Find where the given text appears and provide that cell's center as (X, Y) coordinate. 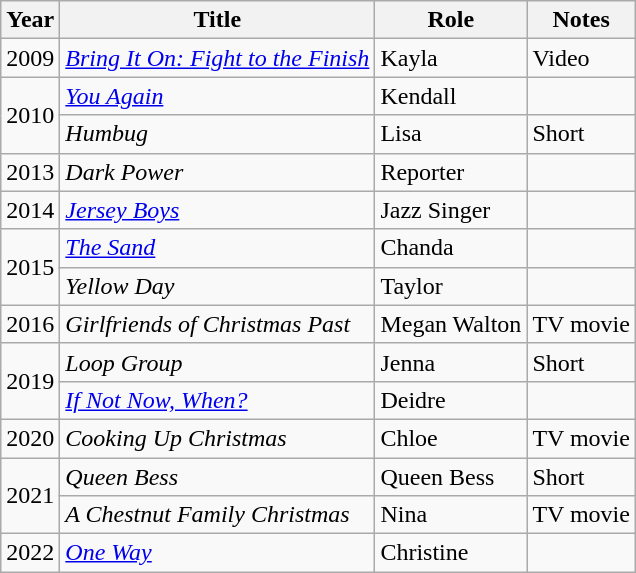
Christine (451, 553)
Cooking Up Christmas (218, 438)
Megan Walton (451, 324)
Jersey Boys (218, 210)
Nina (451, 515)
2015 (30, 267)
2013 (30, 172)
2010 (30, 115)
2009 (30, 58)
Jenna (451, 362)
Yellow Day (218, 286)
2014 (30, 210)
Title (218, 20)
Loop Group (218, 362)
Chanda (451, 248)
2016 (30, 324)
You Again (218, 96)
Year (30, 20)
2020 (30, 438)
A Chestnut Family Christmas (218, 515)
Role (451, 20)
The Sand (218, 248)
Chloe (451, 438)
If Not Now, When? (218, 400)
Dark Power (218, 172)
Girlfriends of Christmas Past (218, 324)
2019 (30, 381)
2021 (30, 496)
Reporter (451, 172)
One Way (218, 553)
2022 (30, 553)
Lisa (451, 134)
Kendall (451, 96)
Bring It On: Fight to the Finish (218, 58)
Video (582, 58)
Notes (582, 20)
Taylor (451, 286)
Humbug (218, 134)
Jazz Singer (451, 210)
Kayla (451, 58)
Deidre (451, 400)
